Provide the (x, y) coordinate of the cell's center where the given text is located.  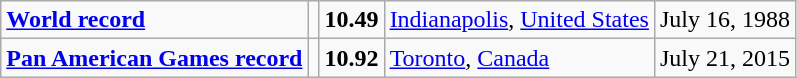
Pan American Games record (154, 58)
Indianapolis, United States (519, 20)
July 16, 1988 (724, 20)
10.92 (352, 58)
10.49 (352, 20)
Toronto, Canada (519, 58)
July 21, 2015 (724, 58)
World record (154, 20)
